Detect which cell encompasses the target text, then output its [X, Y] center coordinate. 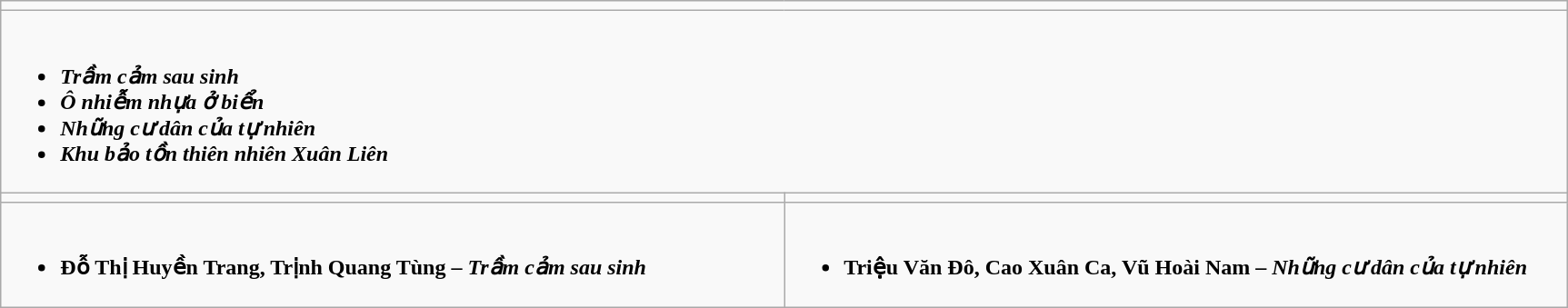
Triệu Văn Đô, Cao Xuân Ca, Vũ Hoài Nam – Những cư dân của tự nhiên [1176, 254]
Trầm cảm sau sinh Ô nhiễm nhựa ở biển Những cư dân của tự nhiên Khu bảo tồn thiên nhiên Xuân Liên [784, 102]
Đỗ Thị Huyền Trang, Trịnh Quang Tùng – Trầm cảm sau sinh [393, 254]
